Output the (x, y) coordinate of the center of the cell containing the given text.  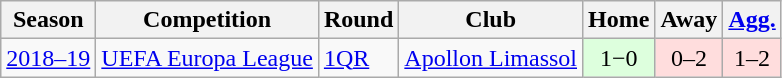
Away (689, 20)
1−0 (619, 58)
Apollon Limassol (491, 58)
2018–19 (48, 58)
1–2 (752, 58)
Club (491, 20)
0–2 (689, 58)
Agg. (752, 20)
Competition (208, 20)
1QR (358, 58)
Home (619, 20)
Season (48, 20)
Round (358, 20)
UEFA Europa League (208, 58)
